Return the [x, y] coordinate for the center point of the cell that contains the specified text.  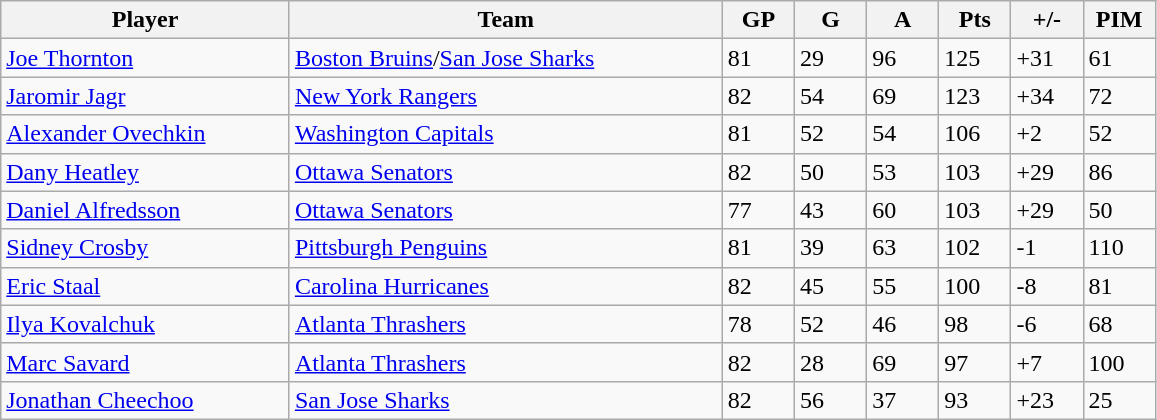
123 [975, 96]
77 [758, 210]
+34 [1047, 96]
61 [1119, 58]
Marc Savard [146, 362]
102 [975, 248]
Ilya Kovalchuk [146, 324]
New York Rangers [506, 96]
37 [903, 400]
+/- [1047, 20]
Jonathan Cheechoo [146, 400]
+7 [1047, 362]
55 [903, 286]
78 [758, 324]
A [903, 20]
+2 [1047, 134]
43 [830, 210]
Carolina Hurricanes [506, 286]
28 [830, 362]
96 [903, 58]
-6 [1047, 324]
Dany Heatley [146, 172]
72 [1119, 96]
93 [975, 400]
Daniel Alfredsson [146, 210]
-8 [1047, 286]
Player [146, 20]
-1 [1047, 248]
Joe Thornton [146, 58]
125 [975, 58]
+23 [1047, 400]
Alexander Ovechkin [146, 134]
86 [1119, 172]
Jaromir Jagr [146, 96]
G [830, 20]
56 [830, 400]
46 [903, 324]
San Jose Sharks [506, 400]
GP [758, 20]
PIM [1119, 20]
29 [830, 58]
68 [1119, 324]
Washington Capitals [506, 134]
39 [830, 248]
Boston Bruins/San Jose Sharks [506, 58]
110 [1119, 248]
106 [975, 134]
97 [975, 362]
Pts [975, 20]
+31 [1047, 58]
25 [1119, 400]
Sidney Crosby [146, 248]
63 [903, 248]
Pittsburgh Penguins [506, 248]
45 [830, 286]
Team [506, 20]
53 [903, 172]
Eric Staal [146, 286]
98 [975, 324]
60 [903, 210]
